Extract the (X, Y) coordinate from the center of the cell holding the provided text.  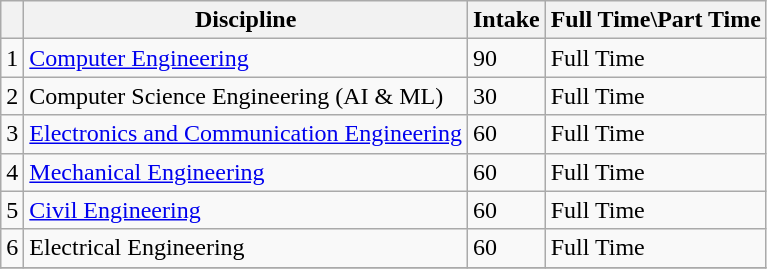
6 (12, 248)
Computer Engineering (246, 58)
90 (506, 58)
Computer Science Engineering (AI & ML) (246, 96)
30 (506, 96)
Discipline (246, 20)
1 (12, 58)
2 (12, 96)
Electrical Engineering (246, 248)
5 (12, 210)
4 (12, 172)
Civil Engineering (246, 210)
3 (12, 134)
Intake (506, 20)
Mechanical Engineering (246, 172)
Full Time\Part Time (656, 20)
Electronics and Communication Engineering (246, 134)
